Detect which cell encompasses the target text, then output its (x, y) center coordinate. 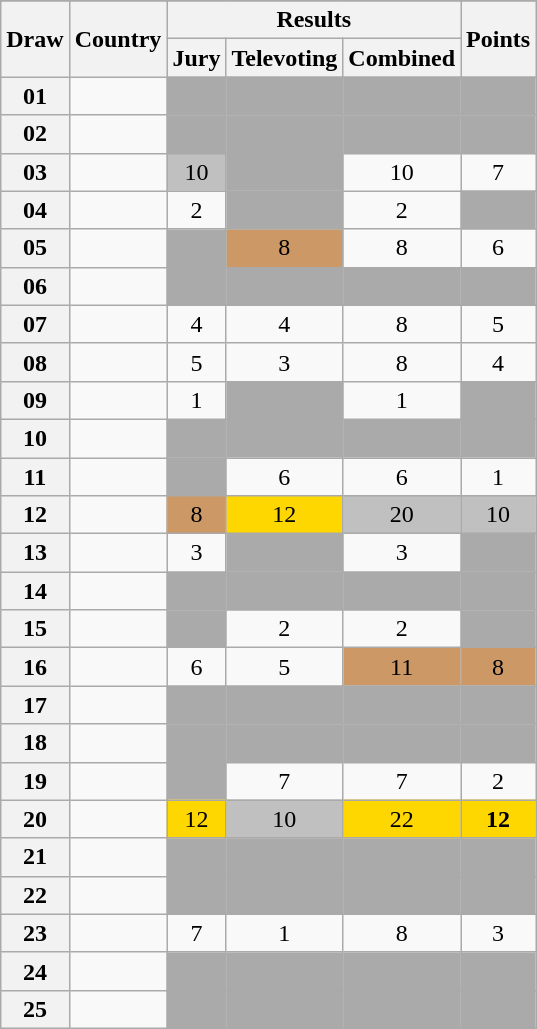
09 (35, 400)
Jury (196, 58)
23 (35, 933)
18 (35, 743)
19 (35, 781)
25 (35, 1009)
17 (35, 705)
Draw (35, 39)
Combined (402, 58)
01 (35, 96)
16 (35, 667)
04 (35, 210)
06 (35, 286)
Country (118, 39)
03 (35, 172)
Points (498, 39)
02 (35, 134)
08 (35, 362)
Televoting (284, 58)
13 (35, 553)
05 (35, 248)
Results (314, 20)
24 (35, 971)
07 (35, 324)
21 (35, 857)
14 (35, 591)
15 (35, 629)
